For the text-containing cell, return its midpoint in (X, Y) coordinate format. 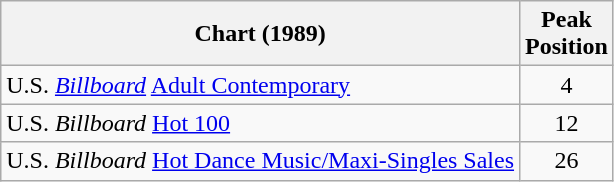
PeakPosition (567, 34)
U.S. Billboard Adult Contemporary (260, 85)
U.S. Billboard Hot 100 (260, 123)
4 (567, 85)
U.S. Billboard Hot Dance Music/Maxi-Singles Sales (260, 161)
26 (567, 161)
Chart (1989) (260, 34)
12 (567, 123)
